Pinpoint the cell where the given text exists, returning its (x, y) midpoint coordinate. 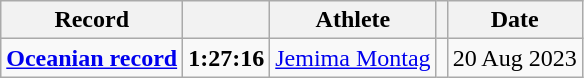
1:27:16 (226, 58)
Record (92, 20)
Jemima Montag (353, 58)
Date (514, 20)
20 Aug 2023 (514, 58)
Oceanian record (92, 58)
Athlete (353, 20)
